Extract the (X, Y) coordinate from the center of the cell holding the provided text.  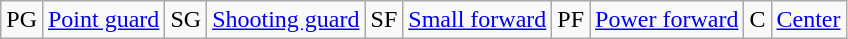
C (758, 20)
Shooting guard (286, 20)
Point guard (103, 20)
SG (186, 20)
Small forward (478, 20)
PG (22, 20)
Power forward (667, 20)
SF (384, 20)
PF (571, 20)
Center (808, 20)
